Find where the given text appears and provide that cell's center as (x, y) coordinate. 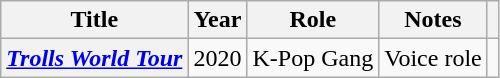
Year (218, 20)
K-Pop Gang (313, 58)
Trolls World Tour (94, 58)
Voice role (434, 58)
Role (313, 20)
Notes (434, 20)
Title (94, 20)
2020 (218, 58)
